Search for the cell housing the specified text and yield its (x, y) center coordinate. 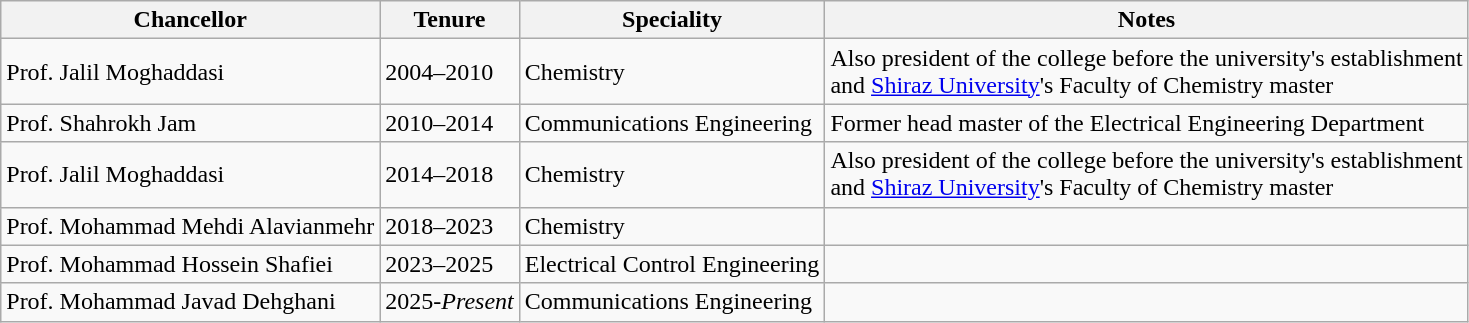
2004–2010 (450, 72)
2023–2025 (450, 264)
Former head master of the Electrical Engineering Department (1146, 123)
Speciality (672, 20)
Tenure (450, 20)
2010–2014 (450, 123)
2018–2023 (450, 226)
2025-Present (450, 302)
Electrical Control Engineering (672, 264)
Prof. Mohammad Mehdi Alavianmehr (190, 226)
Prof. Mohammad Hossein Shafiei (190, 264)
Prof. Mohammad Javad Dehghani (190, 302)
2014–2018 (450, 174)
Chancellor (190, 20)
Notes (1146, 20)
Prof. Shahrokh Jam (190, 123)
